Pinpoint the cell where the given text exists, returning its (X, Y) midpoint coordinate. 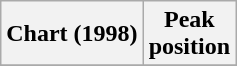
Peakposition (189, 34)
Chart (1998) (72, 34)
